Capture the cell that displays the provided text and extract its (X, Y) central coordinate. 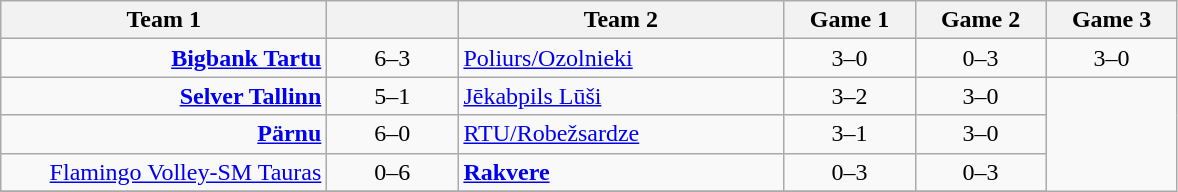
3–2 (850, 96)
RTU/Robežsardze (621, 134)
Jēkabpils Lūši (621, 96)
Poliurs/Ozolnieki (621, 58)
Game 1 (850, 20)
0–6 (392, 172)
Game 3 (1112, 20)
6–0 (392, 134)
Team 2 (621, 20)
Game 2 (980, 20)
Rakvere (621, 172)
3–1 (850, 134)
Selver Tallinn (164, 96)
Flamingo Volley-SM Tauras (164, 172)
5–1 (392, 96)
6–3 (392, 58)
Bigbank Tartu (164, 58)
Team 1 (164, 20)
Pärnu (164, 134)
